Search for the cell housing the specified text and yield its [x, y] center coordinate. 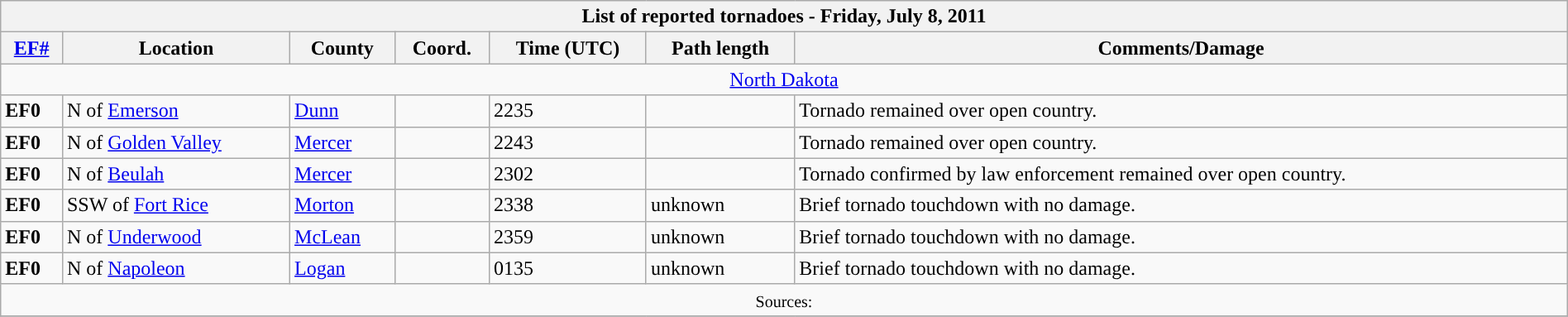
EF# [31, 48]
North Dakota [784, 79]
2338 [568, 205]
McLean [342, 237]
Sources: [784, 300]
N of Napoleon [175, 268]
2235 [568, 111]
N of Golden Valley [175, 142]
N of Emerson [175, 111]
Morton [342, 205]
Logan [342, 268]
N of Underwood [175, 237]
County [342, 48]
Comments/Damage [1181, 48]
Time (UTC) [568, 48]
2302 [568, 174]
2359 [568, 237]
Coord. [442, 48]
0135 [568, 268]
Path length [719, 48]
Location [175, 48]
Tornado confirmed by law enforcement remained over open country. [1181, 174]
N of Beulah [175, 174]
List of reported tornadoes - Friday, July 8, 2011 [784, 17]
SSW of Fort Rice [175, 205]
2243 [568, 142]
Dunn [342, 111]
